Identify which cell holds the provided text, then report its (X, Y) central coordinate. 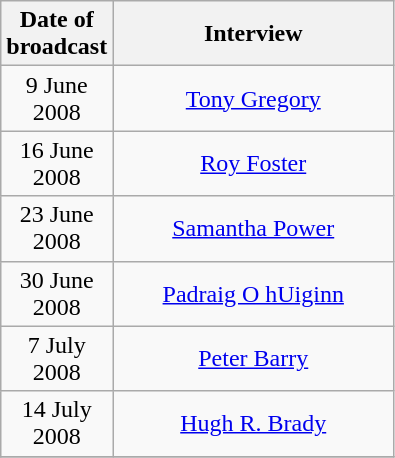
Hugh R. Brady (254, 424)
23 June 2008 (57, 228)
30 June 2008 (57, 294)
7 July 2008 (57, 358)
Samantha Power (254, 228)
Padraig O hUiginn (254, 294)
Peter Barry (254, 358)
16 June 2008 (57, 164)
14 July 2008 (57, 424)
Date of broadcast (57, 34)
Tony Gregory (254, 98)
Roy Foster (254, 164)
9 June 2008 (57, 98)
Interview (254, 34)
